Search for the cell housing the specified text and yield its (X, Y) center coordinate. 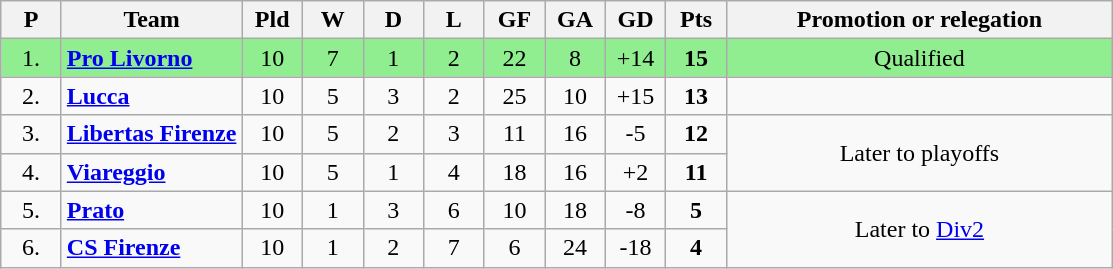
D (394, 20)
Prato (152, 210)
6. (32, 248)
5. (32, 210)
Later to playoffs (919, 153)
15 (696, 58)
+14 (636, 58)
Team (152, 20)
22 (514, 58)
-18 (636, 248)
13 (696, 96)
P (32, 20)
L (454, 20)
CS Firenze (152, 248)
GD (636, 20)
Promotion or relegation (919, 20)
25 (514, 96)
1. (32, 58)
-5 (636, 134)
GF (514, 20)
GA (576, 20)
12 (696, 134)
Qualified (919, 58)
Libertas Firenze (152, 134)
3. (32, 134)
Later to Div2 (919, 229)
Pld (272, 20)
24 (576, 248)
-8 (636, 210)
8 (576, 58)
W (332, 20)
+15 (636, 96)
+2 (636, 172)
Viareggio (152, 172)
Pts (696, 20)
2. (32, 96)
Pro Livorno (152, 58)
4. (32, 172)
Lucca (152, 96)
